Locate the cell with the specified text and output its (x, y) center coordinate. 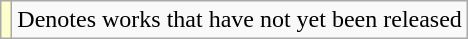
Denotes works that have not yet been released (240, 20)
